Determine the [x, y] coordinate at the center of the cell enclosing the given text.  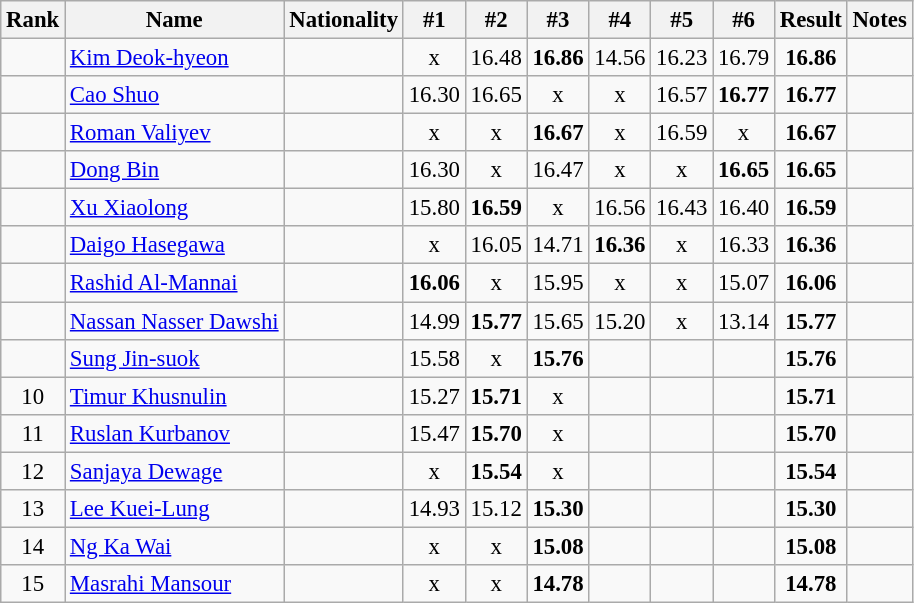
15.65 [558, 321]
15.07 [744, 283]
Ruslan Kurbanov [174, 433]
Daigo Hasegawa [174, 245]
#3 [558, 20]
10 [33, 396]
Result [810, 20]
13.14 [744, 321]
11 [33, 433]
Timur Khusnulin [174, 396]
14.99 [434, 321]
16.79 [744, 58]
Ng Ka Wai [174, 546]
#4 [620, 20]
Sung Jin-suok [174, 358]
14.71 [558, 245]
Roman Valiyev [174, 133]
16.56 [620, 208]
15.12 [496, 509]
15.58 [434, 358]
15.47 [434, 433]
16.05 [496, 245]
Sanjaya Dewage [174, 471]
16.33 [744, 245]
#5 [682, 20]
16.23 [682, 58]
#6 [744, 20]
Nationality [344, 20]
16.40 [744, 208]
16.57 [682, 95]
#1 [434, 20]
Nassan Nasser Dawshi [174, 321]
Kim Deok-hyeon [174, 58]
15.27 [434, 396]
Masrahi Mansour [174, 584]
Lee Kuei-Lung [174, 509]
Xu Xiaolong [174, 208]
14 [33, 546]
15 [33, 584]
15.20 [620, 321]
15.95 [558, 283]
Cao Shuo [174, 95]
16.47 [558, 170]
16.48 [496, 58]
16.43 [682, 208]
Name [174, 20]
Notes [880, 20]
15.80 [434, 208]
Rashid Al-Mannai [174, 283]
#2 [496, 20]
14.93 [434, 509]
Dong Bin [174, 170]
14.56 [620, 58]
13 [33, 509]
12 [33, 471]
Rank [33, 20]
